Find where the given text appears and provide that cell's center as [x, y] coordinate. 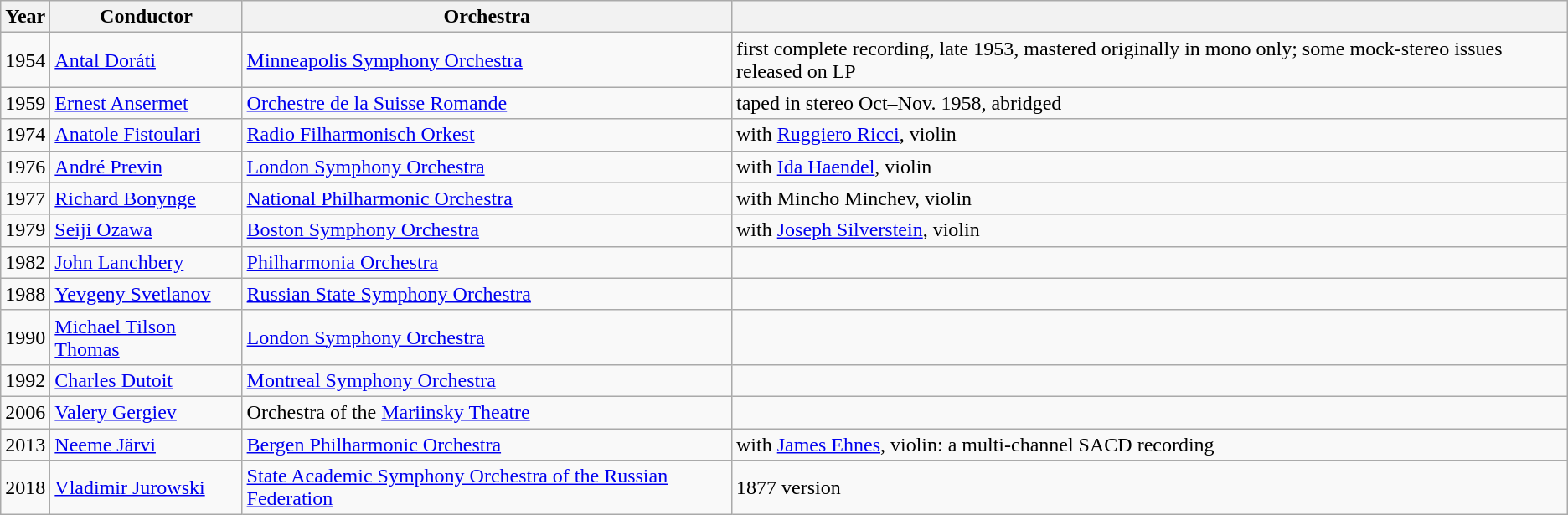
1977 [25, 198]
Philharmonia Orchestra [487, 262]
with Joseph Silverstein, violin [1149, 230]
Orchestre de la Suisse Romande [487, 103]
1959 [25, 103]
first complete recording, late 1953, mastered originally in mono only; some mock-stereo issues released on LP [1149, 60]
Orchestra of the Mariinsky Theatre [487, 412]
Yevgeny Svetlanov [146, 294]
taped in stereo Oct–Nov. 1958, abridged [1149, 103]
1976 [25, 167]
Valery Gergiev [146, 412]
1992 [25, 380]
Seiji Ozawa [146, 230]
Charles Dutoit [146, 380]
with Ruggiero Ricci, violin [1149, 135]
Antal Doráti [146, 60]
2018 [25, 487]
2006 [25, 412]
Orchestra [487, 17]
State Academic Symphony Orchestra of the Russian Federation [487, 487]
1954 [25, 60]
Conductor [146, 17]
1974 [25, 135]
Neeme Järvi [146, 445]
Vladimir Jurowski [146, 487]
1982 [25, 262]
André Previn [146, 167]
John Lanchbery [146, 262]
with James Ehnes, violin: a multi-channel SACD recording [1149, 445]
Minneapolis Symphony Orchestra [487, 60]
1877 version [1149, 487]
Ernest Ansermet [146, 103]
Michael Tilson Thomas [146, 337]
1979 [25, 230]
1990 [25, 337]
Boston Symphony Orchestra [487, 230]
with Ida Haendel, violin [1149, 167]
Radio Filharmonisch Orkest [487, 135]
Bergen Philharmonic Orchestra [487, 445]
Richard Bonynge [146, 198]
Anatole Fistoulari [146, 135]
Year [25, 17]
2013 [25, 445]
1988 [25, 294]
National Philharmonic Orchestra [487, 198]
with Mincho Minchev, violin [1149, 198]
Russian State Symphony Orchestra [487, 294]
Montreal Symphony Orchestra [487, 380]
